Determine the [x, y] coordinate at the center of the cell enclosing the given text.  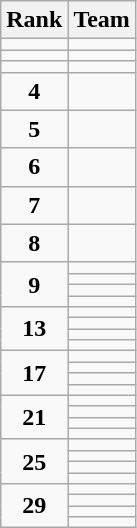
4 [34, 91]
6 [34, 167]
25 [34, 461]
8 [34, 243]
29 [34, 506]
5 [34, 129]
7 [34, 205]
Rank [34, 20]
Team [102, 20]
13 [34, 329]
17 [34, 373]
21 [34, 417]
9 [34, 284]
